Pinpoint the cell where the given text exists, returning its (X, Y) midpoint coordinate. 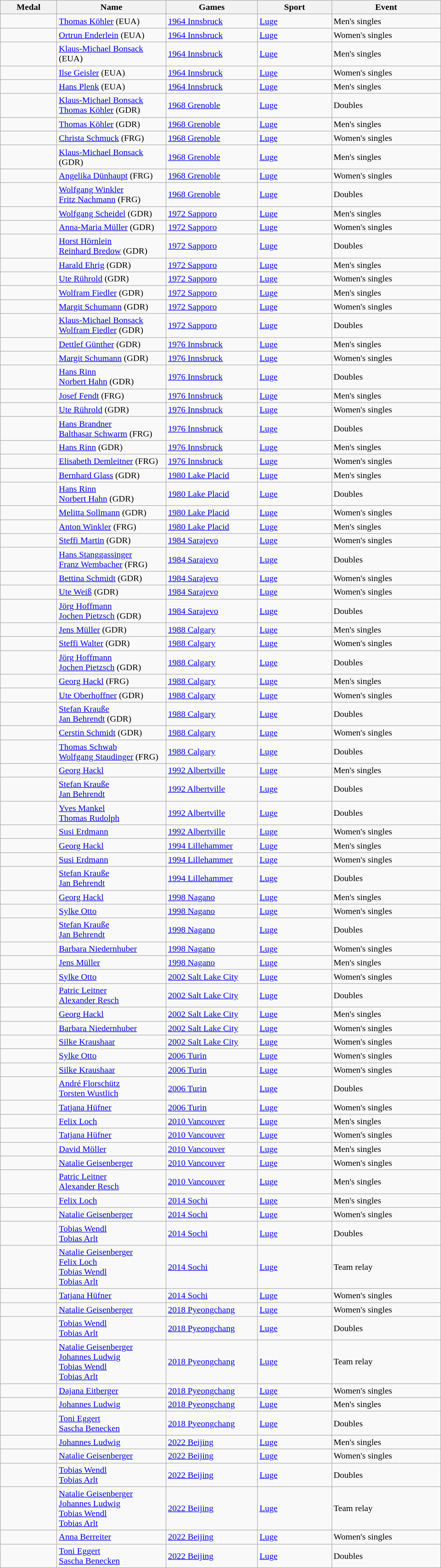
Christa Schmuck (FRG) (112, 138)
Event (386, 7)
Cerstin Schmidt (GDR) (112, 733)
David Möller (112, 1149)
Klaus-Michael BonsackWolfram Fiedler (GDR) (112, 326)
Anna-Maria Müller (GDR) (112, 227)
Games (212, 7)
Thomas Köhler (EUA) (112, 21)
Ute Weiß (GDR) (112, 592)
Jens Müller (112, 962)
Ilse Geisler (EUA) (112, 73)
Klaus-Michael BonsackThomas Köhler (GDR) (112, 105)
Josef Fendt (FRG) (112, 396)
Wolfgang Scheidel (GDR) (112, 214)
Yves MankelThomas Rudolph (112, 813)
Natalie GeisenbergerFelix LochTobias WendlTobias Arlt (112, 1267)
Hans Rinn (GDR) (112, 447)
Hans StanggassingerFranz Wembacher (FRG) (112, 559)
Steffi Martin (GDR) (112, 541)
Bettina Schmidt (GDR) (112, 578)
Jens Müller (GDR) (112, 630)
Stefan KraußeJan Behrendt (GDR) (112, 714)
Hans BrandnerBalthasar Schwarm (FRG) (112, 428)
Ute Oberhoffner (GDR) (112, 695)
Sport (295, 7)
Anton Winkler (FRG) (112, 527)
Wolfgang WinklerFritz Nachmann (FRG) (112, 194)
Bernhard Glass (GDR) (112, 475)
Elisabeth Demleitner (FRG) (112, 461)
Horst HörnleinReinhard Bredow (GDR) (112, 246)
Name (112, 7)
Klaus-Michael Bonsack (EUA) (112, 54)
Angelika Dünhaupt (FRG) (112, 176)
Dettlef Günther (GDR) (112, 344)
André FlorschützTorsten Wustlich (112, 1088)
Harald Ehrig (GDR) (112, 265)
Melitta Sollmann (GDR) (112, 513)
Thomas SchwabWolfgang Staudinger (FRG) (112, 751)
Medal (28, 7)
Wolfram Fiedler (GDR) (112, 293)
Steffi Walter (GDR) (112, 643)
Hans Plenk (EUA) (112, 87)
Georg Hackl (FRG) (112, 681)
Klaus-Michael Bonsack (GDR) (112, 157)
Ortrun Enderlein (EUA) (112, 35)
Thomas Köhler (GDR) (112, 124)
Anna Berreiter (112, 1537)
Dajana Eitberger (112, 1391)
